Search for the cell housing the specified text and yield its (x, y) center coordinate. 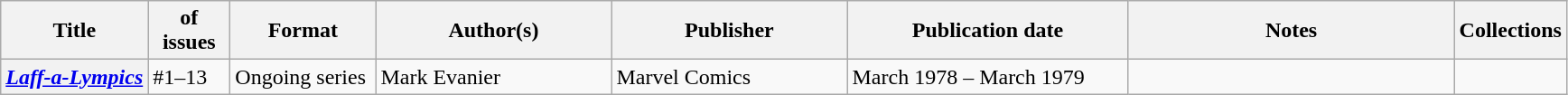
Publisher (730, 31)
Format (303, 31)
Publication date (988, 31)
Ongoing series (303, 77)
Laff-a-Lympics (74, 77)
Author(s) (493, 31)
March 1978 – March 1979 (988, 77)
Mark Evanier (493, 77)
Marvel Comics (730, 77)
Title (74, 31)
Collections (1510, 31)
Notes (1292, 31)
of issues (190, 31)
#1–13 (190, 77)
